From the cell containing the given text, extract its center point as [x, y] coordinate. 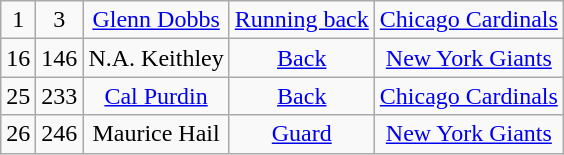
Cal Purdin [156, 96]
246 [60, 134]
Maurice Hail [156, 134]
3 [60, 20]
146 [60, 58]
1 [18, 20]
26 [18, 134]
233 [60, 96]
Glenn Dobbs [156, 20]
Running back [302, 20]
Guard [302, 134]
N.A. Keithley [156, 58]
16 [18, 58]
25 [18, 96]
